Locate the cell with the specified text and output its (x, y) center coordinate. 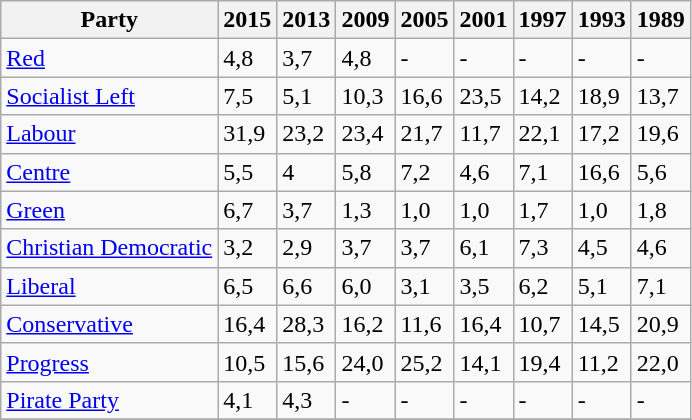
19,6 (660, 134)
23,2 (306, 134)
6,0 (366, 286)
7,5 (248, 96)
6,7 (248, 210)
5,6 (660, 172)
25,2 (424, 362)
22,1 (542, 134)
23,4 (366, 134)
Progress (110, 362)
Pirate Party (110, 400)
11,2 (602, 362)
1997 (542, 20)
Centre (110, 172)
1,8 (660, 210)
3,1 (424, 286)
2013 (306, 20)
Green (110, 210)
2005 (424, 20)
1,3 (366, 210)
Labour (110, 134)
Party (110, 20)
1989 (660, 20)
11,6 (424, 324)
11,7 (484, 134)
3,5 (484, 286)
19,4 (542, 362)
6,5 (248, 286)
14,5 (602, 324)
2001 (484, 20)
14,2 (542, 96)
6,2 (542, 286)
2009 (366, 20)
4,1 (248, 400)
6,6 (306, 286)
23,5 (484, 96)
17,2 (602, 134)
1993 (602, 20)
Christian Democratic (110, 248)
18,9 (602, 96)
22,0 (660, 362)
Liberal (110, 286)
Conservative (110, 324)
16,2 (366, 324)
31,9 (248, 134)
4 (306, 172)
15,6 (306, 362)
20,9 (660, 324)
2,9 (306, 248)
5,5 (248, 172)
1,7 (542, 210)
7,2 (424, 172)
24,0 (366, 362)
13,7 (660, 96)
4,3 (306, 400)
10,3 (366, 96)
21,7 (424, 134)
Socialist Left (110, 96)
2015 (248, 20)
3,2 (248, 248)
Red (110, 58)
10,5 (248, 362)
14,1 (484, 362)
28,3 (306, 324)
7,3 (542, 248)
5,8 (366, 172)
4,5 (602, 248)
10,7 (542, 324)
6,1 (484, 248)
